Detect which cell encompasses the target text, then output its (x, y) center coordinate. 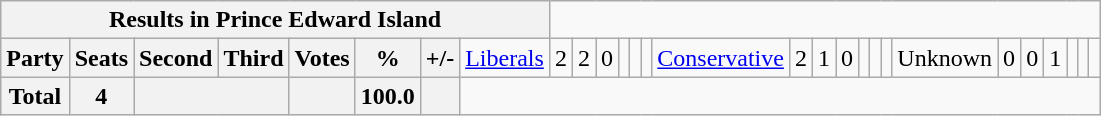
Conservative (721, 58)
Second (176, 58)
Party (35, 58)
Third (254, 58)
Votes (322, 58)
100.0 (388, 96)
Total (35, 96)
4 (101, 96)
Seats (101, 58)
Unknown (945, 58)
% (388, 58)
Liberals (505, 58)
+/- (440, 58)
Results in Prince Edward Island (276, 20)
